Return the (X, Y) coordinate for the center point of the cell that contains the specified text.  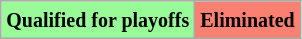
Qualified for playoffs (98, 20)
Eliminated (248, 20)
